From the cell containing the given text, extract its center point as (x, y) coordinate. 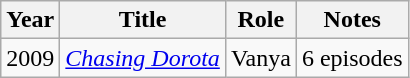
Title (143, 20)
Role (260, 20)
6 episodes (352, 58)
Notes (352, 20)
2009 (30, 58)
Year (30, 20)
Chasing Dorota (143, 58)
Vanya (260, 58)
